Locate the cell with the specified text and output its [x, y] center coordinate. 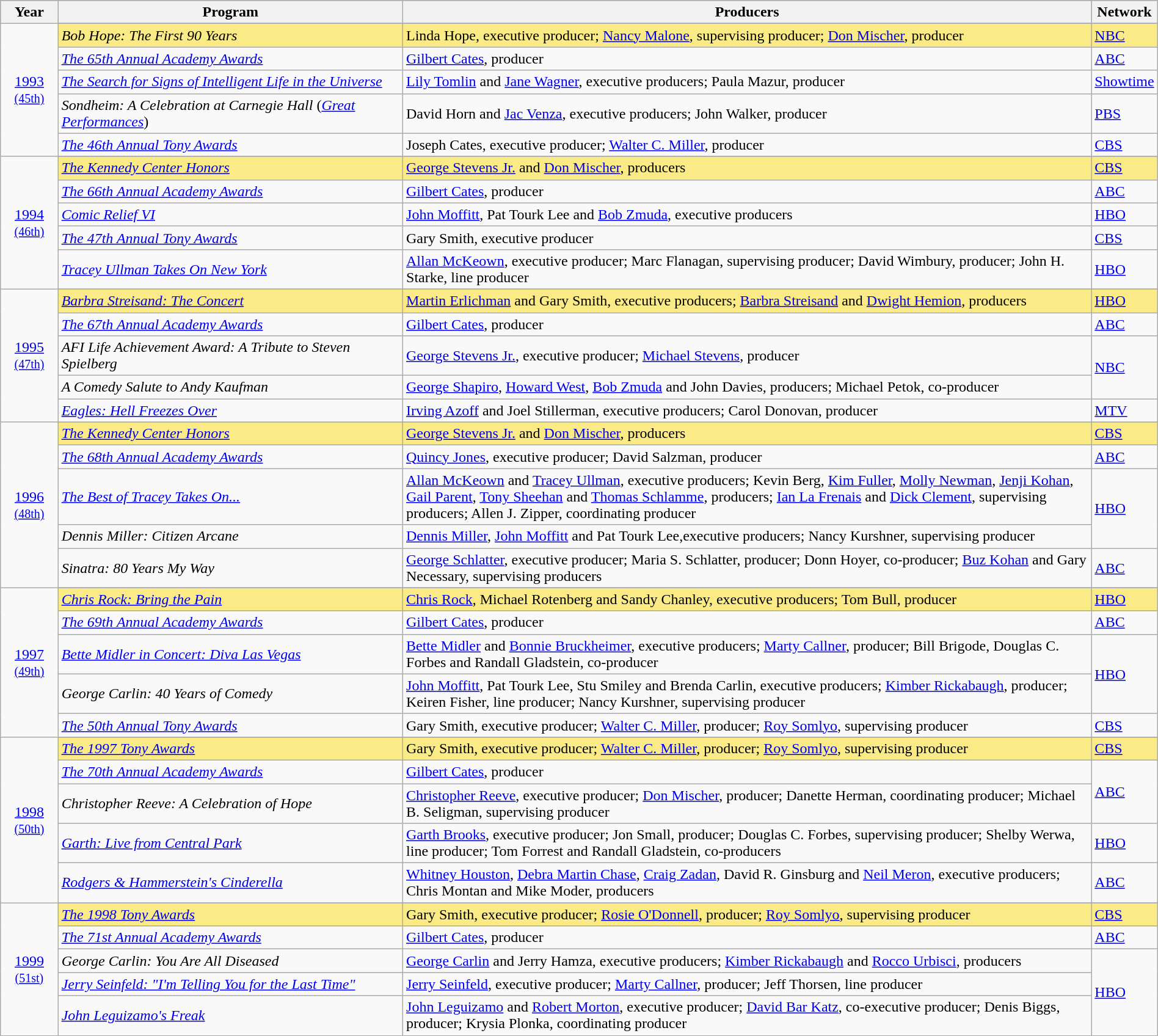
Year [29, 12]
1993(45th) [29, 90]
Sinatra: 80 Years My Way [230, 568]
1997(49th) [29, 662]
George Carlin: 40 Years of Comedy [230, 694]
Irving Azoff and Joel Stillerman, executive producers; Carol Donovan, producer [748, 410]
Joseph Cates, executive producer; Walter C. Miller, producer [748, 145]
Network [1124, 12]
Showtime [1124, 82]
The Search for Signs of Intelligent Life in the Universe [230, 82]
Garth: Live from Central Park [230, 843]
George Stevens Jr., executive producer; Michael Stevens, producer [748, 356]
The 71st Annual Academy Awards [230, 938]
Christopher Reeve, executive producer; Don Mischer, producer; Danette Herman, coordinating producer; Michael B. Seligman, supervising producer [748, 803]
Martin Erlichman and Gary Smith, executive producers; Barbra Streisand and Dwight Hemion, producers [748, 301]
Christopher Reeve: A Celebration of Hope [230, 803]
Chris Rock: Bring the Pain [230, 599]
George Carlin and Jerry Hamza, executive producers; Kimber Rickabaugh and Rocco Urbisci, producers [748, 961]
The 65th Annual Academy Awards [230, 59]
1996(48th) [29, 505]
The 67th Annual Academy Awards [230, 324]
The 70th Annual Academy Awards [230, 772]
1998(50th) [29, 820]
Lily Tomlin and Jane Wagner, executive producers; Paula Mazur, producer [748, 82]
Bette Midler in Concert: Diva Las Vegas [230, 654]
George Carlin: You Are All Diseased [230, 961]
Jerry Seinfeld, executive producer; Marty Callner, producer; Jeff Thorsen, line producer [748, 984]
The 66th Annual Academy Awards [230, 191]
Gary Smith, executive producer; Rosie O'Donnell, producer; Roy Somlyo, supervising producer [748, 914]
PBS [1124, 114]
Rodgers & Hammerstein's Cinderella [230, 883]
John Moffitt, Pat Tourk Lee and Bob Zmuda, executive producers [748, 214]
MTV [1124, 410]
The 68th Annual Academy Awards [230, 457]
The 50th Annual Tony Awards [230, 725]
Jerry Seinfeld: "I'm Telling You for the Last Time" [230, 984]
Whitney Houston, Debra Martin Chase, Craig Zadan, David R. Ginsburg and Neil Meron, executive producers; Chris Montan and Mike Moder, producers [748, 883]
1995(47th) [29, 356]
1999(51st) [29, 969]
Eagles: Hell Freezes Over [230, 410]
John Leguizamo's Freak [230, 1015]
A Comedy Salute to Andy Kaufman [230, 387]
The 1998 Tony Awards [230, 914]
Gary Smith, executive producer [748, 238]
1994(46th) [29, 222]
Dennis Miller, John Moffitt and Pat Tourk Lee,executive producers; Nancy Kurshner, supervising producer [748, 536]
The 46th Annual Tony Awards [230, 145]
Tracey Ullman Takes On New York [230, 269]
Sondheim: A Celebration at Carnegie Hall (Great Performances) [230, 114]
Quincy Jones, executive producer; David Salzman, producer [748, 457]
Dennis Miller: Citizen Arcane [230, 536]
Producers [748, 12]
Bob Hope: The First 90 Years [230, 35]
Barbra Streisand: The Concert [230, 301]
George Schlatter, executive producer; Maria S. Schlatter, producer; Donn Hoyer, co-producer; Buz Kohan and Gary Necessary, supervising producers [748, 568]
George Shapiro, Howard West, Bob Zmuda and John Davies, producers; Michael Petok, co-producer [748, 387]
Comic Relief VI [230, 214]
The 1997 Tony Awards [230, 748]
Linda Hope, executive producer; Nancy Malone, supervising producer; Don Mischer, producer [748, 35]
The Best of Tracey Takes On... [230, 497]
AFI Life Achievement Award: A Tribute to Steven Spielberg [230, 356]
Bette Midler and Bonnie Bruckheimer, executive producers; Marty Callner, producer; Bill Brigode, Douglas C. Forbes and Randall Gladstein, co-producer [748, 654]
The 47th Annual Tony Awards [230, 238]
Program [230, 12]
David Horn and Jac Venza, executive producers; John Walker, producer [748, 114]
The 69th Annual Academy Awards [230, 622]
Allan McKeown, executive producer; Marc Flanagan, supervising producer; David Wimbury, producer; John H. Starke, line producer [748, 269]
Chris Rock, Michael Rotenberg and Sandy Chanley, executive producers; Tom Bull, producer [748, 599]
